Identify which cell holds the provided text, then report its [X, Y] central coordinate. 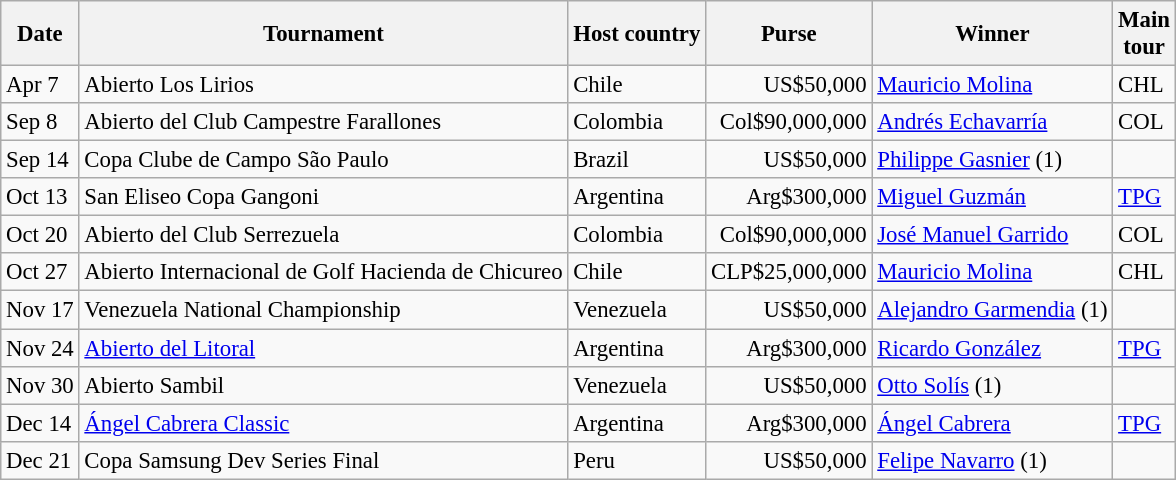
Nov 24 [40, 348]
Miguel Guzmán [992, 197]
Tournament [324, 34]
Winner [992, 34]
Copa Clube de Campo São Paulo [324, 160]
Nov 17 [40, 310]
Nov 30 [40, 385]
Copa Samsung Dev Series Final [324, 460]
Sep 8 [40, 122]
Abierto Sambil [324, 385]
Abierto del Litoral [324, 348]
José Manuel Garrido [992, 235]
Alejandro Garmendia (1) [992, 310]
Dec 14 [40, 423]
Ricardo González [992, 348]
Oct 20 [40, 235]
Philippe Gasnier (1) [992, 160]
Abierto Internacional de Golf Hacienda de Chicureo [324, 273]
Purse [789, 34]
Dec 21 [40, 460]
Venezuela National Championship [324, 310]
Andrés Echavarría [992, 122]
Brazil [637, 160]
San Eliseo Copa Gangoni [324, 197]
Oct 13 [40, 197]
Oct 27 [40, 273]
Ángel Cabrera [992, 423]
Sep 14 [40, 160]
Otto Solís (1) [992, 385]
Apr 7 [40, 85]
Abierto del Club Campestre Farallones [324, 122]
CLP$25,000,000 [789, 273]
Abierto del Club Serrezuela [324, 235]
Maintour [1144, 34]
Host country [637, 34]
Date [40, 34]
Ángel Cabrera Classic [324, 423]
Felipe Navarro (1) [992, 460]
Abierto Los Lirios [324, 85]
Peru [637, 460]
